Scan for the cell matching the given text and deliver its [x, y] coordinate at center. 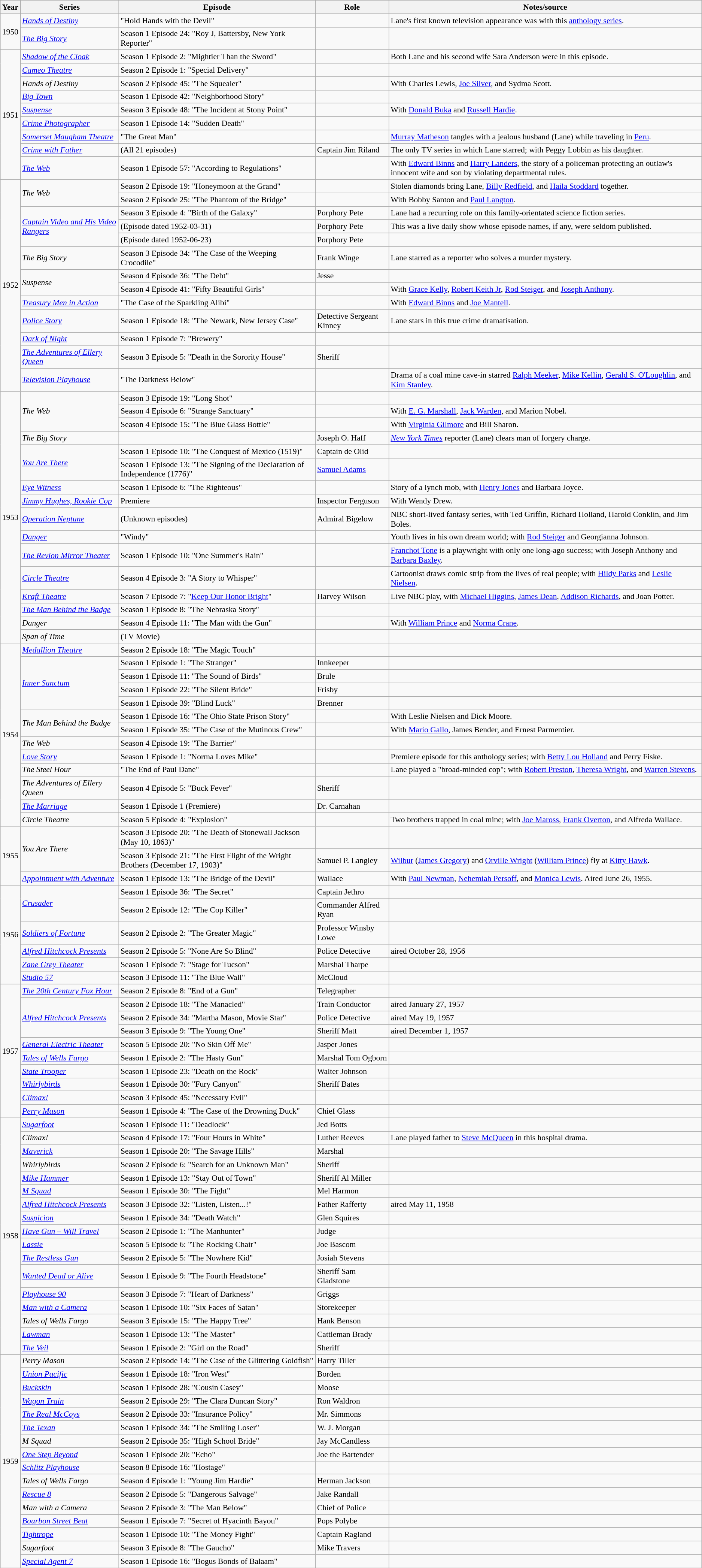
Ron Waldron [352, 1401]
Season 4 Episode 6: "Strange Sanctuary" [217, 411]
Season 4 Episode 15: "The Blue Glass Bottle" [217, 425]
Role [352, 7]
NBC short-lived fantasy series, with Ted Griffin, Richard Holland, Harold Conklin, and Jim Boles. [545, 519]
Season 5 Episode 6: "The Rocking Chair" [217, 1245]
The only TV series in which Lane starred; with Peggy Lobbin as his daughter. [545, 150]
Season 1 Episode 8: "The Nebraska Story" [217, 610]
Season 1 Episode 2: "Mightier Than the Sword" [217, 57]
Professor Winsby Lowe [352, 933]
Season 4 Episode 1: "Young Jim Hardie" [217, 1481]
Season 3 Episode 8: "The Gaucho" [217, 1548]
Borden [352, 1374]
The Veil [70, 1348]
Mr. Simmons [352, 1414]
Jay McCandless [352, 1441]
Walter Johnson [352, 1071]
Season 5 Episode 4: "Explosion" [217, 820]
Season 7 Episode 7: "Keep Our Honor Bright" [217, 596]
Jimmy Hughes, Rookie Cop [70, 501]
Season 1 Episode 18: "Iron West" [217, 1374]
Big Town [70, 97]
Mel Harmon [352, 1191]
Season 2 Episode 5: "None Are So Blind" [217, 951]
Season 1 Episode 20: "The Savage Hills" [217, 1151]
Josiah Stevens [352, 1258]
With E. G. Marshall, Jack Warden, and Marion Nobel. [545, 411]
Crime with Father [70, 150]
1951 [10, 115]
Season 1 Episode 30: "The Fight" [217, 1191]
Lane played father to Steve McQueen in this hospital drama. [545, 1138]
Inspector Ferguson [352, 501]
Season 1 Episode 7: "Secret of Hyacinth Bayou" [217, 1521]
Operation Neptune [70, 519]
With Edward Binns and Harry Landers, the story of a policeman protecting an outlaw's innocent wife and son by violating departmental rules. [545, 169]
Season 1 Episode 6: "The Righteous" [217, 488]
With Edward Binns and Joe Mantell. [545, 303]
Innkeeper [352, 663]
Season 1 Episode 24: "Roy J, Battersby, New York Reporter" [217, 38]
Joe Bascom [352, 1245]
Season 2 Episode 2: "The Greater Magic" [217, 933]
Marshal Tharpe [352, 965]
Season 2 Episode 6: "Search for an Unknown Man" [217, 1165]
Samuel Adams [352, 470]
Frank Winge [352, 258]
aired October 28, 1956 [545, 951]
Rescue 8 [70, 1495]
Jed Botts [352, 1124]
Suspicion [70, 1218]
Season 1 Episode 42: "Neighborhood Story" [217, 97]
Season 4 Episode 36: "The Debt" [217, 276]
Season 1 Episode 7: "Stage for Tucson" [217, 965]
Season 2 Episode 5: "The Nowhere Kid" [217, 1258]
Moose [352, 1388]
With Charles Lewis, Joe Silver, and Sydma Scott. [545, 84]
Lawman [70, 1334]
Crime Photographer [70, 124]
Season 5 Episode 20: "No Skin Off Me" [217, 1045]
Lane had a recurring role on this family-orientated science fiction series. [545, 213]
Cartoonist draws comic strip from the lives of real people; with Hildy Parks and Leslie Nielsen. [545, 578]
McCloud [352, 978]
Season 4 Episode 11: "The Man with the Gun" [217, 623]
The Marriage [70, 806]
Lane's first known television appearance was with this anthology series. [545, 21]
Marshal [352, 1151]
Season 3 Episode 15: "The Happy Tree" [217, 1321]
1957 [10, 1051]
Dark of Night [70, 339]
"The Darkness Below" [217, 380]
Cattleman Brady [352, 1334]
With Leslie Nielsen and Dick Moore. [545, 717]
Season 1 Episode 10: "Six Faces of Satan" [217, 1308]
Span of Time [70, 636]
General Electric Theater [70, 1045]
Season 2 Episode 19: "Honeymoon at the Grand" [217, 187]
(All 21 episodes) [217, 150]
Captain Jethro [352, 892]
Season 1 Episode 36: "The Secret" [217, 892]
The 20th Century Fox Hour [70, 991]
Wilbur (James Gregory) and Orville Wright (William Prince) fly at Kitty Hawk. [545, 861]
Harvey Wilson [352, 596]
Season 2 Episode 1: "Special Delivery" [217, 70]
Joseph O. Haff [352, 438]
(TV Movie) [217, 636]
Season 1 Episode 18: "The Newark, New Jersey Case" [217, 321]
With Wendy Drew. [545, 501]
aired January 27, 1957 [545, 1005]
Murray Matheson tangles with a jealous husband (Lane) while traveling in Peru. [545, 137]
Season 1 Episode 10: "The Money Fight" [217, 1535]
Crusader [70, 903]
Brule [352, 676]
Mike Travers [352, 1548]
(Episode dated 1952-03-31) [217, 227]
1959 [10, 1461]
Premiere episode for this anthology series; with Betty Lou Holland and Perry Fiske. [545, 757]
Storekeeper [352, 1308]
Series [70, 7]
Season 2 Episode 1: "The Manhunter" [217, 1231]
Notes/source [545, 7]
Season 3 Episode 19: "Long Shot" [217, 398]
Jesse [352, 276]
Detective Sergeant Kinney [352, 321]
Jake Randall [352, 1495]
With Mario Gallo, James Bender, and Ernest Parmentier. [545, 730]
aired May 11, 1958 [545, 1205]
(Episode dated 1952-06-23) [217, 240]
Season 1 Episode 35: "The Case of the Mutinous Crew" [217, 730]
Season 3 Episode 32: "Listen, Listen...!" [217, 1205]
Season 2 Episode 34: "Martha Mason, Movie Star" [217, 1018]
1956 [10, 935]
Playhouse 90 [70, 1294]
1958 [10, 1236]
The Real McCoys [70, 1414]
Season 2 Episode 14: "The Case of the Glittering Goldfish" [217, 1361]
Season 1 Episode 4: "The Case of the Drowning Duck" [217, 1111]
Season 2 Episode 12: "The Cop Killer" [217, 910]
Season 3 Episode 21: "The First Flight of the Wright Brothers (December 17, 1903)" [217, 861]
Season 1 Episode 9: "The Fourth Headstone" [217, 1276]
Season 1 Episode 2: "Girl on the Road" [217, 1348]
Season 1 Episode 39: "Blind Luck" [217, 703]
Season 1 Episode 11: "Deadlock" [217, 1124]
The Texan [70, 1428]
Lane starred as a reporter who solves a murder mystery. [545, 258]
Wallace [352, 879]
Luther Reeves [352, 1138]
Griggs [352, 1294]
Union Pacific [70, 1374]
Love Story [70, 757]
Season 1 Episode 13: "The Bridge of the Devil" [217, 879]
Lassie [70, 1245]
With Paul Newman, Nehemiah Persoff, and Monica Lewis. Aired June 26, 1955. [545, 879]
Season 1 Episode 10: "The Conquest of Mexico (1519)" [217, 451]
Captain de Olid [352, 451]
Brenner [352, 703]
Hank Benson [352, 1321]
Season 1 Episode 22: "The Silent Bride" [217, 690]
Judge [352, 1231]
Have Gun – Will Travel [70, 1231]
Captain Ragland [352, 1535]
Chief Glass [352, 1111]
Shadow of the Cloak [70, 57]
Drama of a coal mine cave-in starred Ralph Meeker, Mike Kellin, Gerald S. O'Loughlin, and Kim Stanley. [545, 380]
1955 [10, 856]
Pops Polybe [352, 1521]
1954 [10, 735]
Telegrapher [352, 991]
Season 1 Episode 30: "Fury Canyon" [217, 1084]
Season 1 Episode 11: "The Sound of Birds" [217, 676]
Season 8 Episode 16: "Hostage" [217, 1468]
Live NBC play, with Michael Higgins, James Dean, Addison Richards, and Joan Potter. [545, 596]
Year [10, 7]
Season 3 Episode 5: "Death in the Sorority House" [217, 357]
One Step Beyond [70, 1455]
With Donald Buka and Russell Hardie. [545, 110]
Season 1 Episode 2: "The Hasty Gun" [217, 1058]
Mike Hammer [70, 1178]
Season 1 Episode 23: "Death on the Rock" [217, 1071]
Wagon Train [70, 1401]
Season 1 Episode 16: "The Ohio State Prison Story" [217, 717]
Stolen diamonds bring Lane, Billy Redfield, and Haila Stoddard together. [545, 187]
Soldiers of Fortune [70, 933]
The Revlon Mirror Theater [70, 555]
With Bobby Santon and Paul Langton. [545, 200]
Inner Sanctum [70, 683]
Season 2 Episode 18: "The Magic Touch" [217, 650]
Season 1 Episode 13: "The Signing of the Declaration of Independence (1776)" [217, 470]
Two brothers trapped in coal mine; with Joe Maross, Frank Overton, and Alfreda Wallace. [545, 820]
Season 1 Episode 10: "One Summer's Rain" [217, 555]
Jasper Jones [352, 1045]
The Restless Gun [70, 1258]
Captain Video and His Video Rangers [70, 226]
Season 4 Episode 19: "The Barrier" [217, 743]
Bourbon Street Beat [70, 1521]
Season 3 Episode 7: "Heart of Darkness" [217, 1294]
Season 1 Episode 16: "Bogus Bonds of Balaam" [217, 1561]
With Virginia Gilmore and Bill Sharon. [545, 425]
Story of a lynch mob, with Henry Jones and Barbara Joyce. [545, 488]
Season 3 Episode 9: "The Young One" [217, 1031]
Season 1 Episode 28: "Cousin Casey" [217, 1388]
Cameo Theatre [70, 70]
Season 2 Episode 18: "The Manacled" [217, 1005]
W. J. Morgan [352, 1428]
Season 1 Episode 20: "Echo" [217, 1455]
Buckskin [70, 1388]
Season 2 Episode 35: "High School Bride" [217, 1441]
Sheriff Bates [352, 1084]
Studio 57 [70, 978]
Chief of Police [352, 1508]
Season 1 Episode 7: "Brewery" [217, 339]
Marshal Tom Ogborn [352, 1058]
Captain Jim Riland [352, 150]
With Grace Kelly, Robert Keith Jr, Rod Steiger, and Joseph Anthony. [545, 290]
Television Playhouse [70, 380]
Lane stars in this true crime dramatisation. [545, 321]
Harry Tiller [352, 1361]
Season 4 Episode 17: "Four Hours in White" [217, 1138]
Season 3 Episode 11: "The Blue Wall" [217, 978]
New York Times reporter (Lane) clears man of forgery charge. [545, 438]
State Trooper [70, 1071]
Season 2 Episode 8: "End of a Gun" [217, 991]
Father Rafferty [352, 1205]
Both Lane and his second wife Sara Anderson were in this episode. [545, 57]
Somerset Maugham Theatre [70, 137]
Admiral Bigelow [352, 519]
Kraft Theatre [70, 596]
Season 1 Episode 1 (Premiere) [217, 806]
Season 2 Episode 45: "The Squealer" [217, 84]
aired May 19, 1957 [545, 1018]
This was a live daily show whose episode names, if any, were seldom published. [545, 227]
Sheriff Al Miller [352, 1178]
Season 2 Episode 5: "Dangerous Salvage" [217, 1495]
Train Conductor [352, 1005]
Sheriff Sam Gladstone [352, 1276]
Glen Squires [352, 1218]
"Hold Hands with the Devil" [217, 21]
Dr. Carnahan [352, 806]
Episode [217, 7]
Season 3 Episode 4: "Birth of the Galaxy" [217, 213]
"Windy" [217, 537]
The Steel Hour [70, 770]
Season 4 Episode 3: "A Story to Whisper" [217, 578]
Season 4 Episode 5: "Buck Fever" [217, 788]
1952 [10, 285]
Season 3 Episode 20: "The Death of Stonewall Jackson (May 10, 1863)" [217, 838]
Youth lives in his own dream world; with Rod Steiger and Georgianna Johnson. [545, 537]
Joe the Bartender [352, 1455]
Season 3 Episode 45: "Necessary Evil" [217, 1098]
Treasury Men in Action [70, 303]
"The End of Paul Dane" [217, 770]
Season 3 Episode 48: "The Incident at Stony Point" [217, 110]
(Unknown episodes) [217, 519]
Franchot Tone is a playwright with only one long-ago success; with Joseph Anthony and Barbara Baxley. [545, 555]
Medallion Theatre [70, 650]
Season 1 Episode 57: "According to Regulations" [217, 169]
Season 1 Episode 1: "Norma Loves Mike" [217, 757]
Frisby [352, 690]
Zane Grey Theater [70, 965]
Tightrope [70, 1535]
Season 1 Episode 1: "The Stranger" [217, 663]
Season 3 Episode 34: "The Case of the Weeping Crocodile" [217, 258]
Premiere [217, 501]
"The Great Man" [217, 137]
Season 4 Episode 41: "Fifty Beautiful Girls" [217, 290]
Season 1 Episode 13: "Stay Out of Town" [217, 1178]
"The Case of the Sparkling Alibi" [217, 303]
Season 2 Episode 25: "The Phantom of the Bridge" [217, 200]
aired December 1, 1957 [545, 1031]
Herman Jackson [352, 1481]
With William Prince and Norma Crane. [545, 623]
1953 [10, 517]
Commander Alfred Ryan [352, 910]
Schlitz Playhouse [70, 1468]
Sheriff Matt [352, 1031]
Appointment with Adventure [70, 879]
Lane played a "broad-minded cop"; with Robert Preston, Theresa Wright, and Warren Stevens. [545, 770]
Season 2 Episode 33: "Insurance Policy" [217, 1414]
Wanted Dead or Alive [70, 1276]
Season 2 Episode 3: "The Man Below" [217, 1508]
Season 1 Episode 13: "The Master" [217, 1334]
Season 1 Episode 34: "The Smiling Loser" [217, 1428]
Season 1 Episode 34: "Death Watch" [217, 1218]
Special Agent 7 [70, 1561]
Samuel P. Langley [352, 861]
Maverick [70, 1151]
Police Story [70, 321]
Season 1 Episode 14: "Sudden Death" [217, 124]
1950 [10, 32]
Eye Witness [70, 488]
Season 2 Episode 29: "The Clara Duncan Story" [217, 1401]
